Output the (X, Y) coordinate of the center of the cell containing the given text.  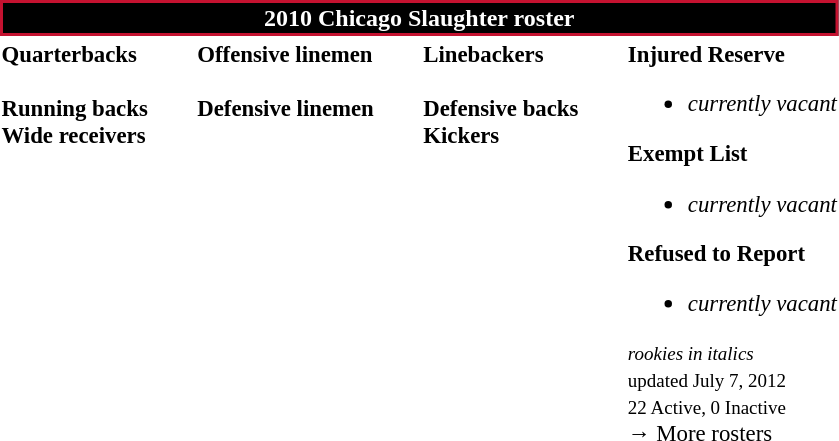
2010 Chicago Slaughter roster (419, 18)
